Output the (x, y) coordinate of the center of the cell containing the given text.  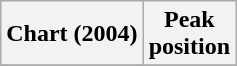
Chart (2004) (72, 34)
Peakposition (189, 34)
